Return the [X, Y] coordinate for the center point of the cell that contains the specified text.  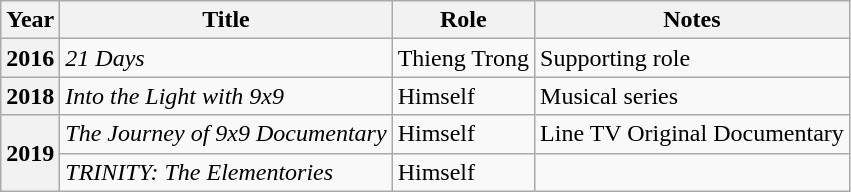
Supporting role [692, 58]
Into the Light with 9x9 [226, 96]
The Journey of 9x9 Documentary [226, 134]
Musical series [692, 96]
21 Days [226, 58]
TRINITY: The Elementories [226, 172]
Title [226, 20]
2016 [30, 58]
2019 [30, 153]
Role [463, 20]
2018 [30, 96]
Line TV Original Documentary [692, 134]
Notes [692, 20]
Year [30, 20]
Thieng Trong [463, 58]
